Locate the cell with the specified text and output its [x, y] center coordinate. 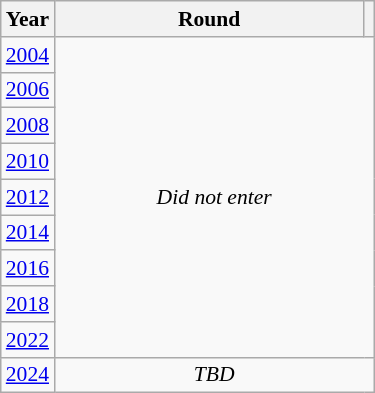
2018 [28, 304]
2014 [28, 233]
TBD [214, 375]
2016 [28, 269]
2012 [28, 197]
Year [28, 19]
2024 [28, 375]
2006 [28, 90]
Round [209, 19]
2008 [28, 126]
Did not enter [214, 198]
2004 [28, 55]
2010 [28, 162]
2022 [28, 340]
